Return the (X, Y) coordinate for the center point of the cell that contains the specified text.  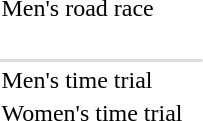
Men's time trial (92, 80)
